Search for the cell housing the specified text and yield its (X, Y) center coordinate. 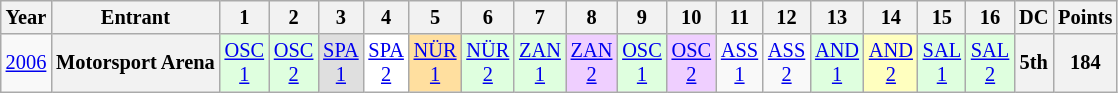
14 (891, 17)
Points (1085, 17)
SPA2 (386, 63)
9 (642, 17)
184 (1085, 63)
13 (837, 17)
12 (786, 17)
SAL1 (942, 63)
10 (692, 17)
Motorsport Arena (135, 63)
16 (990, 17)
ZAN1 (540, 63)
NÜR2 (488, 63)
5th (1034, 63)
ASS1 (740, 63)
AND2 (891, 63)
Entrant (135, 17)
4 (386, 17)
6 (488, 17)
2006 (26, 63)
SPA1 (340, 63)
Year (26, 17)
8 (592, 17)
1 (244, 17)
SAL2 (990, 63)
5 (436, 17)
15 (942, 17)
7 (540, 17)
NÜR1 (436, 63)
DC (1034, 17)
11 (740, 17)
ASS2 (786, 63)
3 (340, 17)
2 (294, 17)
AND1 (837, 63)
ZAN2 (592, 63)
